Return the (x, y) coordinate for the center point of the cell that contains the specified text.  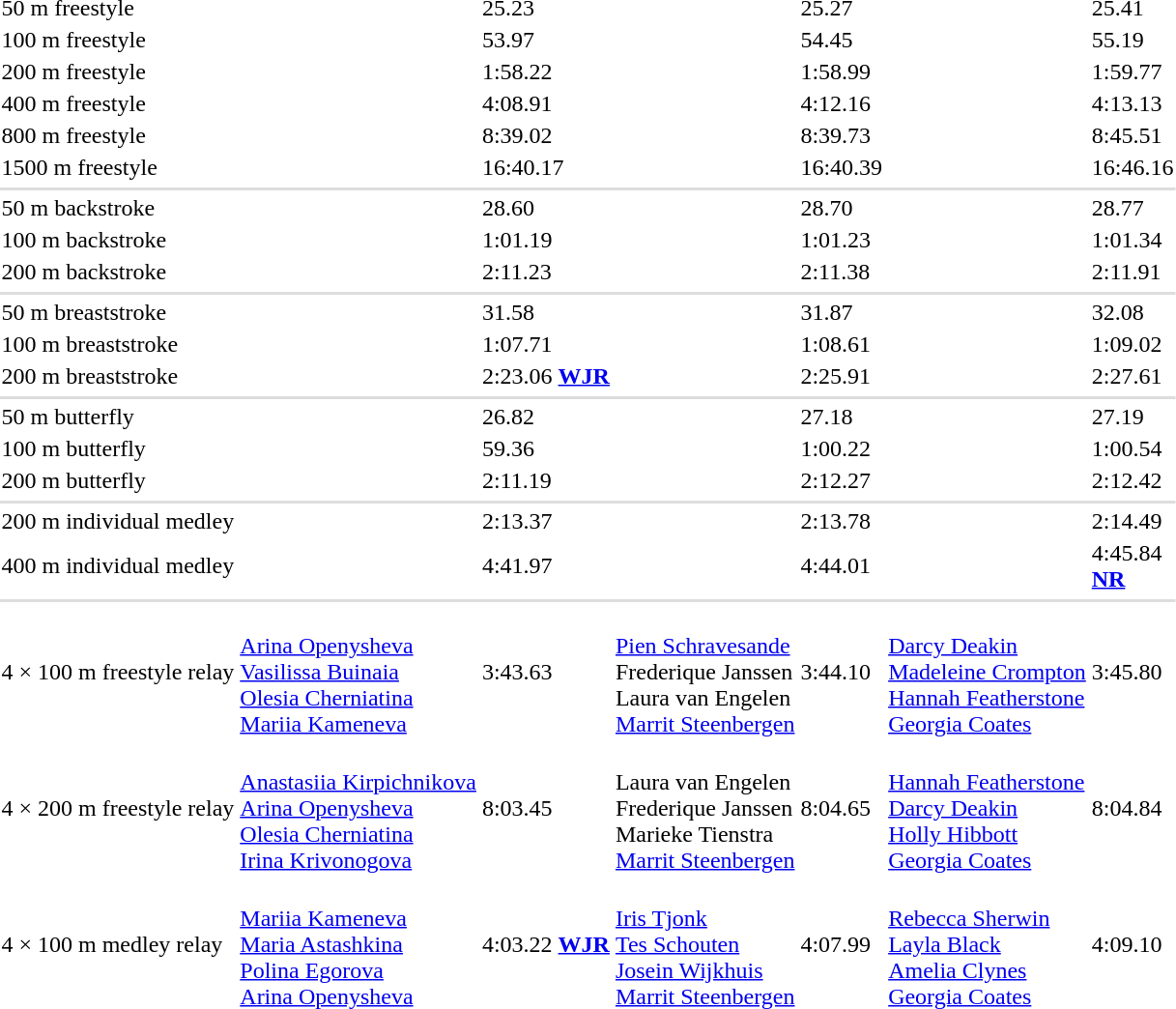
2:11.91 (1133, 272)
100 m butterfly (118, 448)
Laura van Engelen Frederique Janssen Marieke TienstraMarrit Steenbergen (705, 808)
28.60 (545, 208)
8:03.45 (545, 808)
200 m breaststroke (118, 376)
1:01.19 (545, 240)
400 m individual medley (118, 566)
54.45 (842, 40)
3:45.80 (1133, 672)
16:46.16 (1133, 167)
2:13.37 (545, 521)
1:00.54 (1133, 448)
8:39.73 (842, 135)
4:12.16 (842, 103)
4:41.97 (545, 566)
1:58.99 (842, 72)
4:08.91 (545, 103)
Anastasiia Kirpichnikova Arina Openysheva Olesia Cherniatina Irina Krivonogova (359, 808)
800 m freestyle (118, 135)
4:45.84NR (1133, 566)
200 m butterfly (118, 480)
1:08.61 (842, 344)
2:14.49 (1133, 521)
1500 m freestyle (118, 167)
55.19 (1133, 40)
100 m freestyle (118, 40)
400 m freestyle (118, 103)
1:01.34 (1133, 240)
27.19 (1133, 417)
4:13.13 (1133, 103)
3:44.10 (842, 672)
Hannah Featherstone Darcy Deakin Holly Hibbott Georgia Coates (988, 808)
1:58.22 (545, 72)
16:40.17 (545, 167)
100 m breaststroke (118, 344)
2:11.19 (545, 480)
Pien Schravesande Frederique Janssen Laura van EngelenMarrit Steenbergen (705, 672)
4:44.01 (842, 566)
2:12.42 (1133, 480)
32.08 (1133, 312)
3:43.63 (545, 672)
2:12.27 (842, 480)
2:27.61 (1133, 376)
2:23.06 WJR (545, 376)
31.58 (545, 312)
1:59.77 (1133, 72)
1:01.23 (842, 240)
8:39.02 (545, 135)
2:11.23 (545, 272)
Darcy Deakin Madeleine Crompton Hannah Featherstone Georgia Coates (988, 672)
26.82 (545, 417)
50 m backstroke (118, 208)
28.70 (842, 208)
2:13.78 (842, 521)
27.18 (842, 417)
16:40.39 (842, 167)
4 × 200 m freestyle relay (118, 808)
50 m breaststroke (118, 312)
28.77 (1133, 208)
2:25.91 (842, 376)
8:04.84 (1133, 808)
59.36 (545, 448)
8:04.65 (842, 808)
Arina Openysheva Vasilissa Buinaia Olesia Cherniatina Mariia Kameneva (359, 672)
4 × 100 m freestyle relay (118, 672)
200 m individual medley (118, 521)
1:07.71 (545, 344)
31.87 (842, 312)
8:45.51 (1133, 135)
1:09.02 (1133, 344)
200 m backstroke (118, 272)
1:00.22 (842, 448)
2:11.38 (842, 272)
100 m backstroke (118, 240)
200 m freestyle (118, 72)
53.97 (545, 40)
50 m butterfly (118, 417)
